Search for the cell housing the specified text and yield its [x, y] center coordinate. 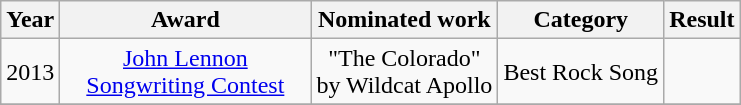
Result [702, 20]
Award [186, 20]
Best Rock Song [581, 72]
John LennonSongwriting Contest [186, 72]
2013 [30, 72]
Nominated work [404, 20]
Year [30, 20]
Category [581, 20]
"The Colorado"by Wildcat Apollo [404, 72]
